Identify which cell holds the provided text, then report its (X, Y) central coordinate. 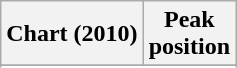
Peakposition (189, 34)
Chart (2010) (72, 34)
